Pinpoint the cell where the given text exists, returning its [x, y] midpoint coordinate. 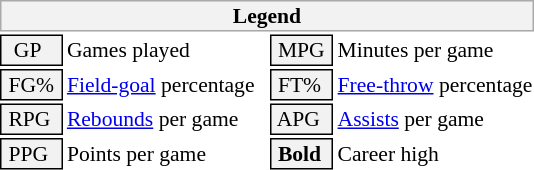
FG% [31, 85]
PPG [31, 154]
Minutes per game [435, 50]
Bold [302, 154]
Games played [166, 50]
Career high [435, 154]
MPG [302, 50]
Assists per game [435, 120]
APG [302, 120]
RPG [31, 120]
FT% [302, 85]
Field-goal percentage [166, 85]
Legend [267, 16]
Rebounds per game [166, 120]
GP [31, 50]
Free-throw percentage [435, 85]
Points per game [166, 154]
